Return (X, Y) of the center of cell containing provided text 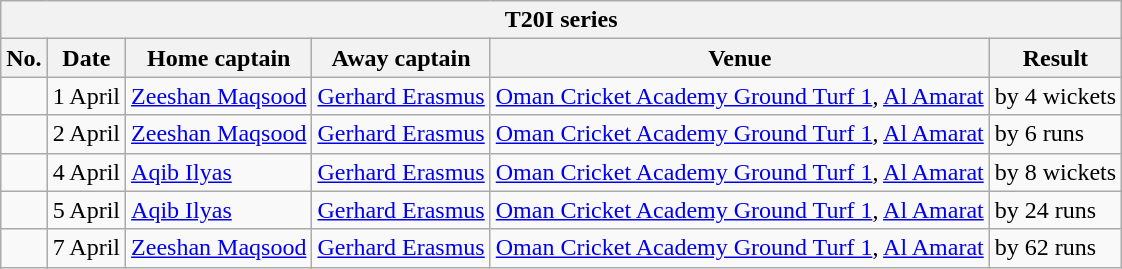
2 April (86, 134)
Result (1055, 58)
T20I series (562, 20)
by 62 runs (1055, 248)
Home captain (219, 58)
7 April (86, 248)
4 April (86, 172)
Away captain (401, 58)
by 8 wickets (1055, 172)
Venue (740, 58)
Date (86, 58)
by 24 runs (1055, 210)
by 6 runs (1055, 134)
1 April (86, 96)
No. (24, 58)
by 4 wickets (1055, 96)
5 April (86, 210)
